Pinpoint the cell where the given text exists, returning its [X, Y] midpoint coordinate. 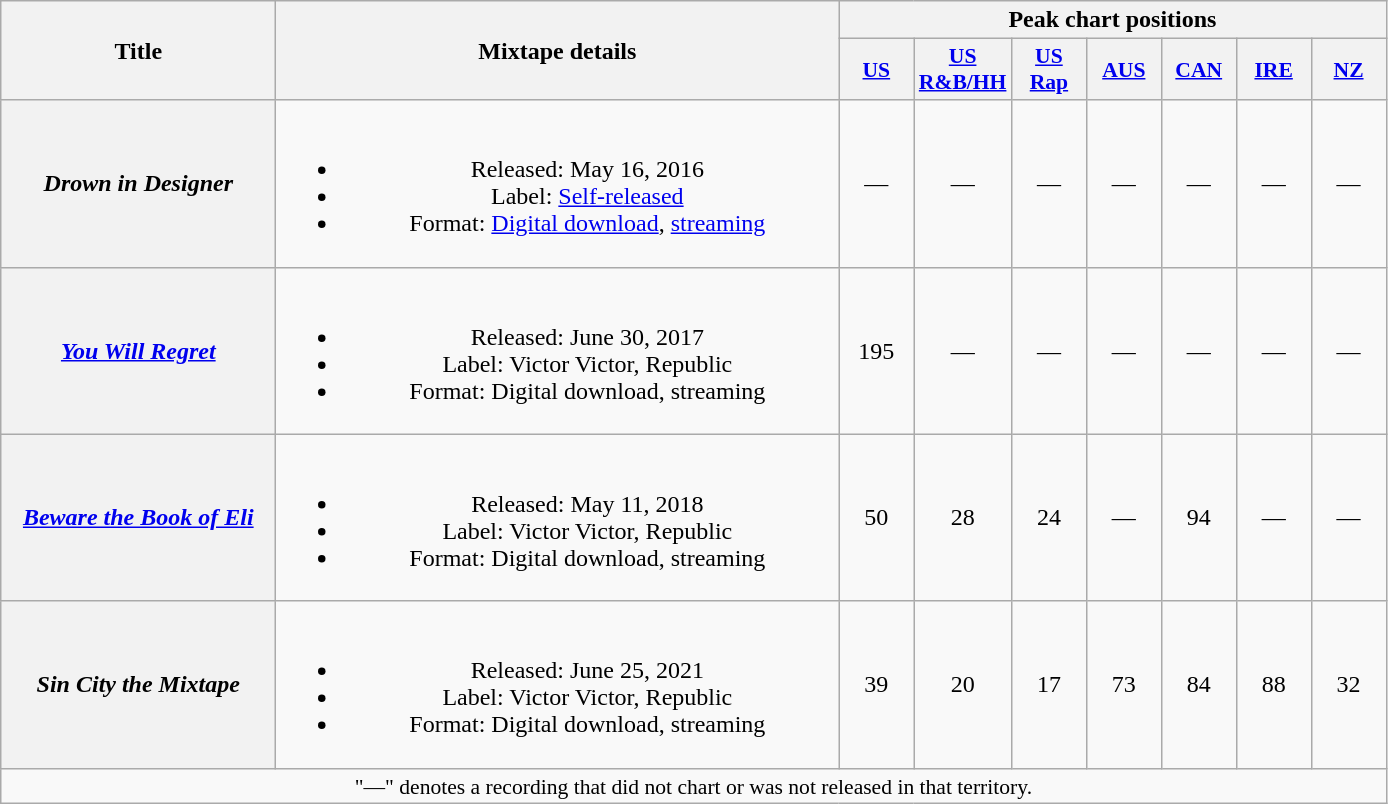
AUS [1124, 70]
Drown in Designer [138, 184]
Released: June 30, 2017Label: Victor Victor, RepublicFormat: Digital download, streaming [558, 350]
39 [876, 684]
73 [1124, 684]
Released: May 16, 2016Label: Self-releasedFormat: Digital download, streaming [558, 184]
Title [138, 50]
32 [1348, 684]
You Will Regret [138, 350]
CAN [1198, 70]
28 [963, 518]
Sin City the Mixtape [138, 684]
IRE [1274, 70]
Peak chart positions [1112, 20]
Beware the Book of Eli [138, 518]
NZ [1348, 70]
50 [876, 518]
20 [963, 684]
US [876, 70]
"—" denotes a recording that did not chart or was not released in that territory. [694, 786]
24 [1048, 518]
84 [1198, 684]
Released: May 11, 2018Label: Victor Victor, RepublicFormat: Digital download, streaming [558, 518]
88 [1274, 684]
USRap [1048, 70]
94 [1198, 518]
USR&B/HH [963, 70]
195 [876, 350]
Released: June 25, 2021Label: Victor Victor, RepublicFormat: Digital download, streaming [558, 684]
Mixtape details [558, 50]
17 [1048, 684]
